Identify which cell holds the provided text, then report its (x, y) central coordinate. 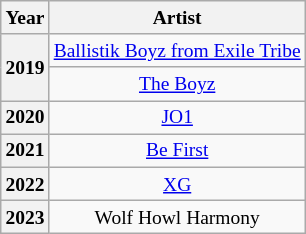
JO1 (177, 118)
The Boyz (177, 84)
Ballistik Boyz from Exile Tribe (177, 50)
Year (25, 18)
2022 (25, 184)
Wolf Howl Harmony (177, 216)
Be First (177, 150)
2020 (25, 118)
2021 (25, 150)
2023 (25, 216)
XG (177, 184)
Artist (177, 18)
2019 (25, 68)
